Locate the cell with the specified text and output its [X, Y] center coordinate. 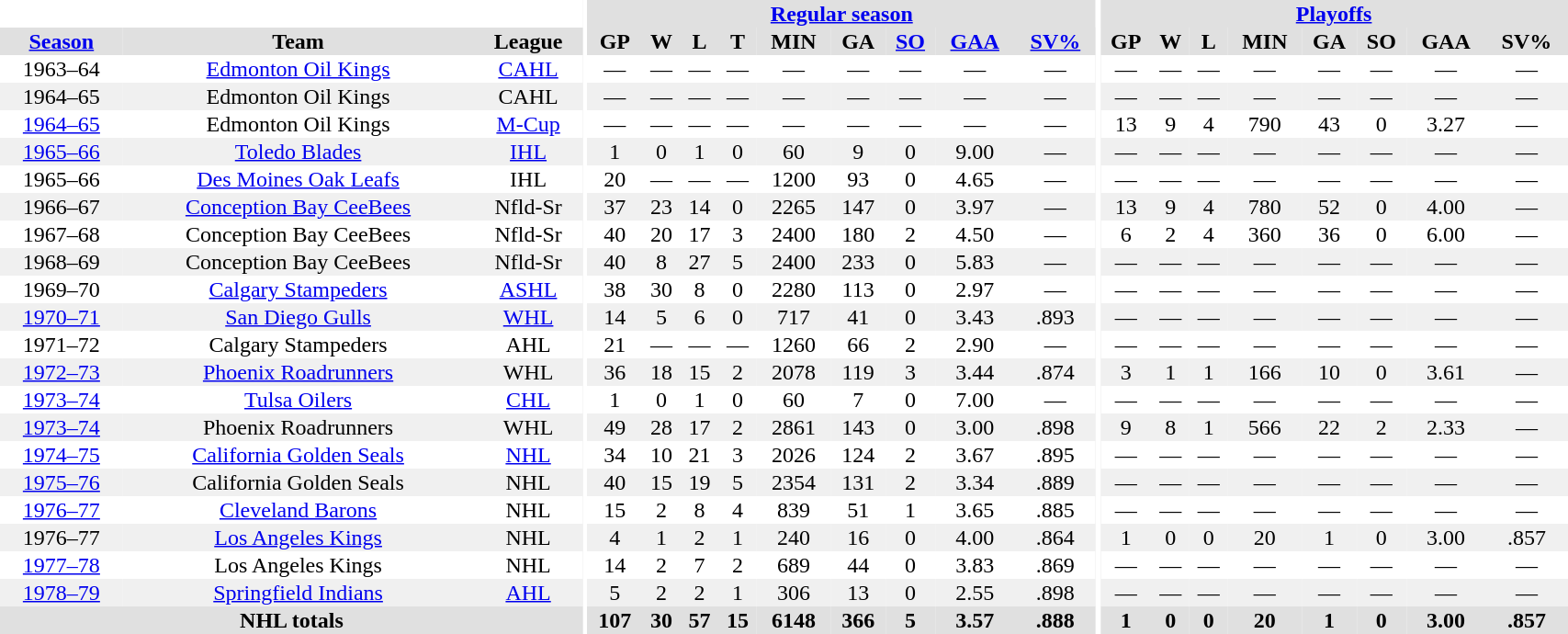
38 [615, 289]
Springfield Indians [299, 593]
124 [858, 455]
1969–70 [62, 289]
166 [1265, 372]
1971–72 [62, 345]
.869 [1056, 565]
34 [615, 455]
113 [858, 289]
3.34 [976, 482]
1260 [794, 345]
Toledo Blades [299, 152]
37 [615, 207]
2.55 [976, 593]
790 [1265, 124]
Tulsa Oilers [299, 400]
49 [615, 427]
360 [1265, 234]
Des Moines Oak Leafs [299, 179]
22 [1329, 427]
2265 [794, 207]
3.57 [976, 620]
1966–67 [62, 207]
Team [299, 41]
T [737, 41]
1967–68 [62, 234]
6148 [794, 620]
2280 [794, 289]
4.65 [976, 179]
7.00 [976, 400]
3.27 [1446, 124]
Playoffs [1334, 14]
131 [858, 482]
ASHL [527, 289]
19 [700, 482]
27 [700, 262]
.885 [1056, 510]
6.00 [1446, 234]
CHL [527, 400]
2.33 [1446, 427]
NHL totals [292, 620]
306 [794, 593]
240 [794, 538]
57 [700, 620]
1978–79 [62, 593]
147 [858, 207]
107 [615, 620]
5.83 [976, 262]
689 [794, 565]
.888 [1056, 620]
16 [858, 538]
52 [1329, 207]
3.43 [976, 317]
3.65 [976, 510]
.893 [1056, 317]
Cleveland Barons [299, 510]
366 [858, 620]
839 [794, 510]
233 [858, 262]
717 [794, 317]
143 [858, 427]
1968–69 [62, 262]
1974–75 [62, 455]
2.90 [976, 345]
28 [661, 427]
1200 [794, 179]
1970–71 [62, 317]
780 [1265, 207]
.895 [1056, 455]
League [527, 41]
9.00 [976, 152]
1975–76 [62, 482]
51 [858, 510]
23 [661, 207]
Regular season [841, 14]
43 [1329, 124]
.889 [1056, 482]
Season [62, 41]
M-Cup [527, 124]
2354 [794, 482]
66 [858, 345]
1977–78 [62, 565]
1963–64 [62, 69]
3.67 [976, 455]
18 [661, 372]
180 [858, 234]
3.97 [976, 207]
2078 [794, 372]
2.97 [976, 289]
.864 [1056, 538]
3.83 [976, 565]
566 [1265, 427]
.874 [1056, 372]
1972–73 [62, 372]
3.44 [976, 372]
93 [858, 179]
41 [858, 317]
119 [858, 372]
44 [858, 565]
2861 [794, 427]
2026 [794, 455]
3.61 [1446, 372]
4.50 [976, 234]
San Diego Gulls [299, 317]
